Return (x, y) of the center of cell containing provided text 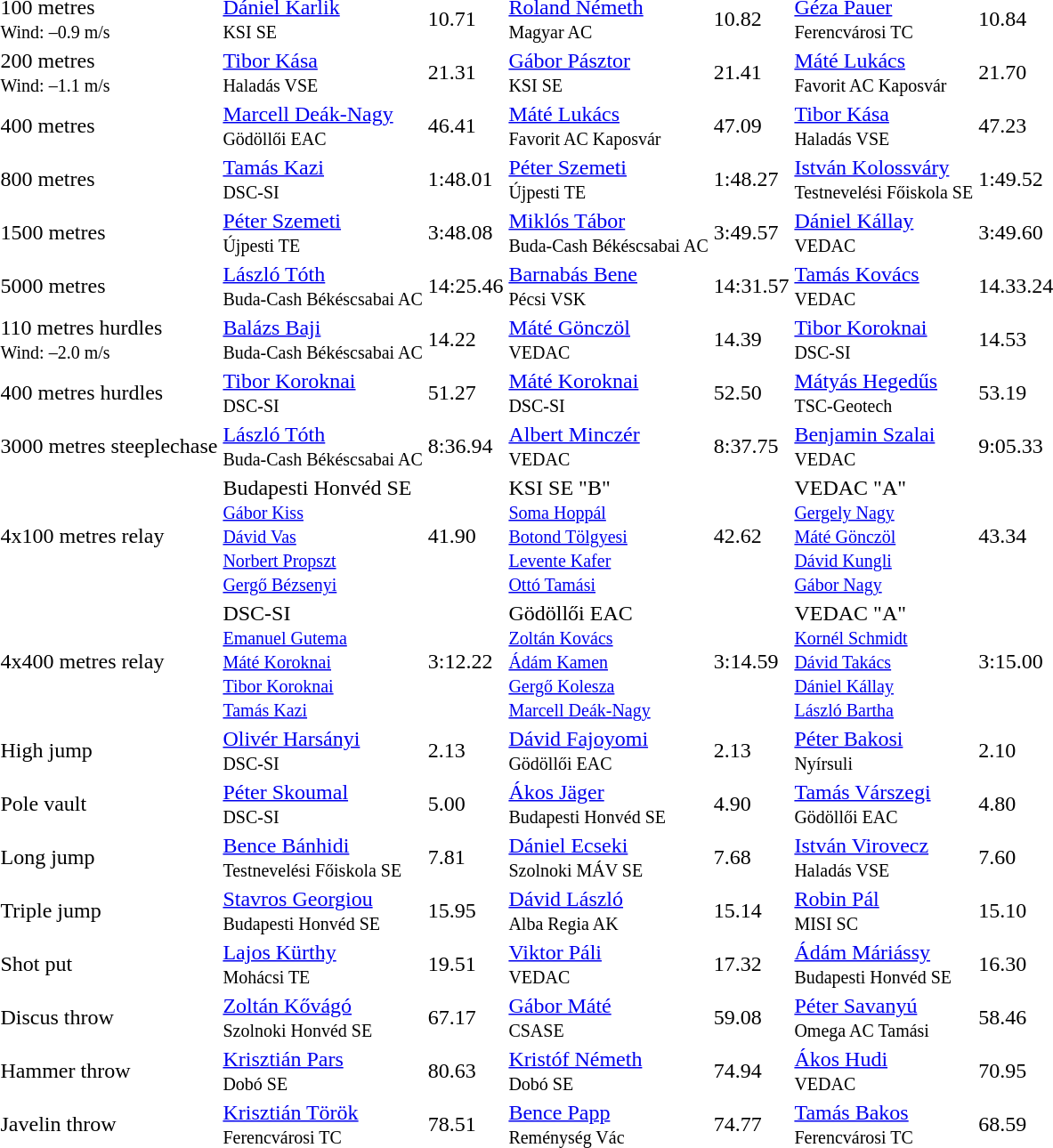
1:48.01 (466, 180)
Péter SavanyúOmega AC Tamási (884, 1018)
42.62 (751, 536)
80.63 (466, 1071)
8:37.75 (751, 447)
15.95 (466, 911)
41.90 (466, 536)
3:12.22 (466, 661)
67.17 (466, 1018)
Ákos HudiVEDAC (884, 1071)
Dániel KállayVEDAC (884, 233)
47.09 (751, 126)
3:48.08 (466, 233)
17.32 (751, 965)
VEDAC "A"Gergely NagyMáté GönczölDávid KungliGábor Nagy (884, 536)
59.08 (751, 1018)
3:49.57 (751, 233)
VEDAC "A"Kornél SchmidtDávid TakácsDániel KállayLászló Bartha (884, 661)
Tamás VárszegiGödöllői EAC (884, 804)
Miklós TáborBuda-Cash Békéscsabai AC (609, 233)
Stavros GeorgiouBudapesti Honvéd SE (322, 911)
Péter SkoumalDSC-SI (322, 804)
14.39 (751, 340)
5.00 (466, 804)
Krisztián ParsDobó SE (322, 1071)
21.41 (751, 73)
21.31 (466, 73)
Marcell Deák-NagyGödöllői EAC (322, 126)
14:31.57 (751, 287)
Dávid LászlóAlba Regia AK (609, 911)
KSI SE "B"Soma HoppálBotond TölgyesiLevente KaferOttó Tamási (609, 536)
Dániel EcsekiSzolnoki MÁV SE (609, 858)
14.22 (466, 340)
19.51 (466, 965)
Budapesti Honvéd SEGábor KissDávid VasNorbert PropsztGergő Bézsenyi (322, 536)
Lajos KürthyMohácsi TE (322, 965)
Barnabás BenePécsi VSK (609, 287)
Gödöllői EACZoltán KovácsÁdám KamenGergő KoleszaMarcell Deák-Nagy (609, 661)
Máté GönczölVEDAC (609, 340)
4.90 (751, 804)
Ákos JägerBudapesti Honvéd SE (609, 804)
Máté KoroknaiDSC-SI (609, 393)
52.50 (751, 393)
István KolossváryTestnevelési Főiskola SE (884, 180)
3:14.59 (751, 661)
Benjamin SzalaiVEDAC (884, 447)
Albert MinczérVEDAC (609, 447)
Mátyás HegedűsTSC-Geotech (884, 393)
51.27 (466, 393)
46.41 (466, 126)
14:25.46 (466, 287)
15.14 (751, 911)
Tamás KovácsVEDAC (884, 287)
Gábor PásztorKSI SE (609, 73)
Kristóf NémethDobó SE (609, 1071)
Zoltán KővágóSzolnoki Honvéd SE (322, 1018)
István ViroveczHaladás VSE (884, 858)
7.81 (466, 858)
Robin PálMISI SC (884, 911)
Tamás KaziDSC-SI (322, 180)
74.94 (751, 1071)
7.68 (751, 858)
Péter BakosiNyírsuli (884, 751)
Olivér HarsányiDSC-SI (322, 751)
Ádám MáriássyBudapesti Honvéd SE (884, 965)
8:36.94 (466, 447)
1:48.27 (751, 180)
DSC-SIEmanuel GutemaMáté KoroknaiTibor KoroknaiTamás Kazi (322, 661)
Bence BánhidiTestnevelési Főiskola SE (322, 858)
Viktor PáliVEDAC (609, 965)
Dávid FajoyomiGödöllői EAC (609, 751)
Balázs BajiBuda-Cash Békéscsabai AC (322, 340)
Gábor MátéCSASE (609, 1018)
